Search for the cell housing the specified text and yield its [X, Y] center coordinate. 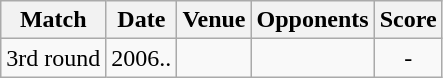
Score [408, 20]
2006.. [142, 58]
Opponents [312, 20]
- [408, 58]
Match [54, 20]
Venue [214, 20]
3rd round [54, 58]
Date [142, 20]
